Detect which cell encompasses the target text, then output its [x, y] center coordinate. 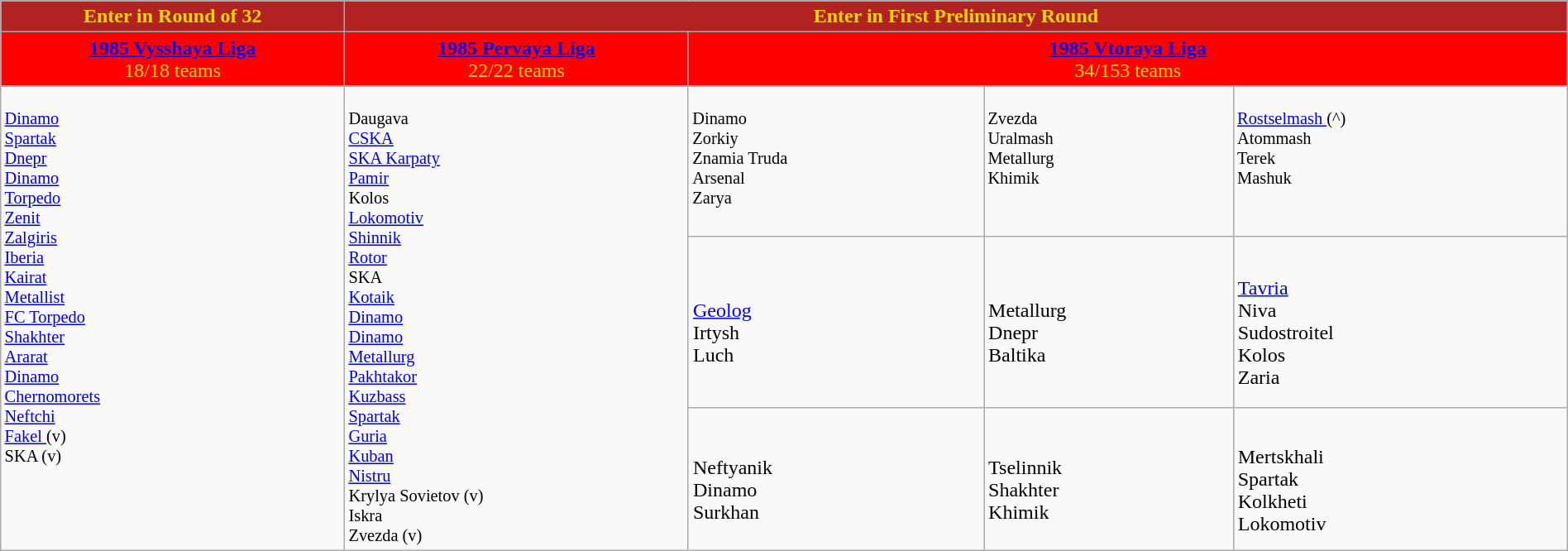
Dinamo Spartak Dnepr Dinamo Torpedo Zenit Zalgiris Iberia Kairat Metallist FC Torpedo Shakhter Ararat Dinamo Chernomorets Neftchi Fakel (v) SKA (v) [173, 319]
1985 Vysshaya Liga18/18 teams [173, 60]
1985 Pervaya Liga22/22 teams [517, 60]
Rostselmash (^) Atommash Terek Mashuk [1400, 162]
Tselinnik Shakhter Khimik [1109, 479]
Mertskhali Spartak Kolkheti Lokomotiv [1400, 479]
Neftyanik Dinamo Surkhan [835, 479]
Metallurg Dnepr Baltika [1109, 322]
Tavria Niva Sudostroitel Kolos Zaria [1400, 322]
Enter in First Preliminary Round [956, 17]
Enter in Round of 32 [173, 17]
Geolog Irtysh Luch [835, 322]
Zvezda Uralmash Metallurg Khimik [1109, 162]
Dinamo Zorkiy Znamia Truda Arsenal Zarya [835, 162]
1985 Vtoraya Liga34/153 teams [1128, 60]
